Provide the (X, Y) coordinate of the cell's center where the given text is located.  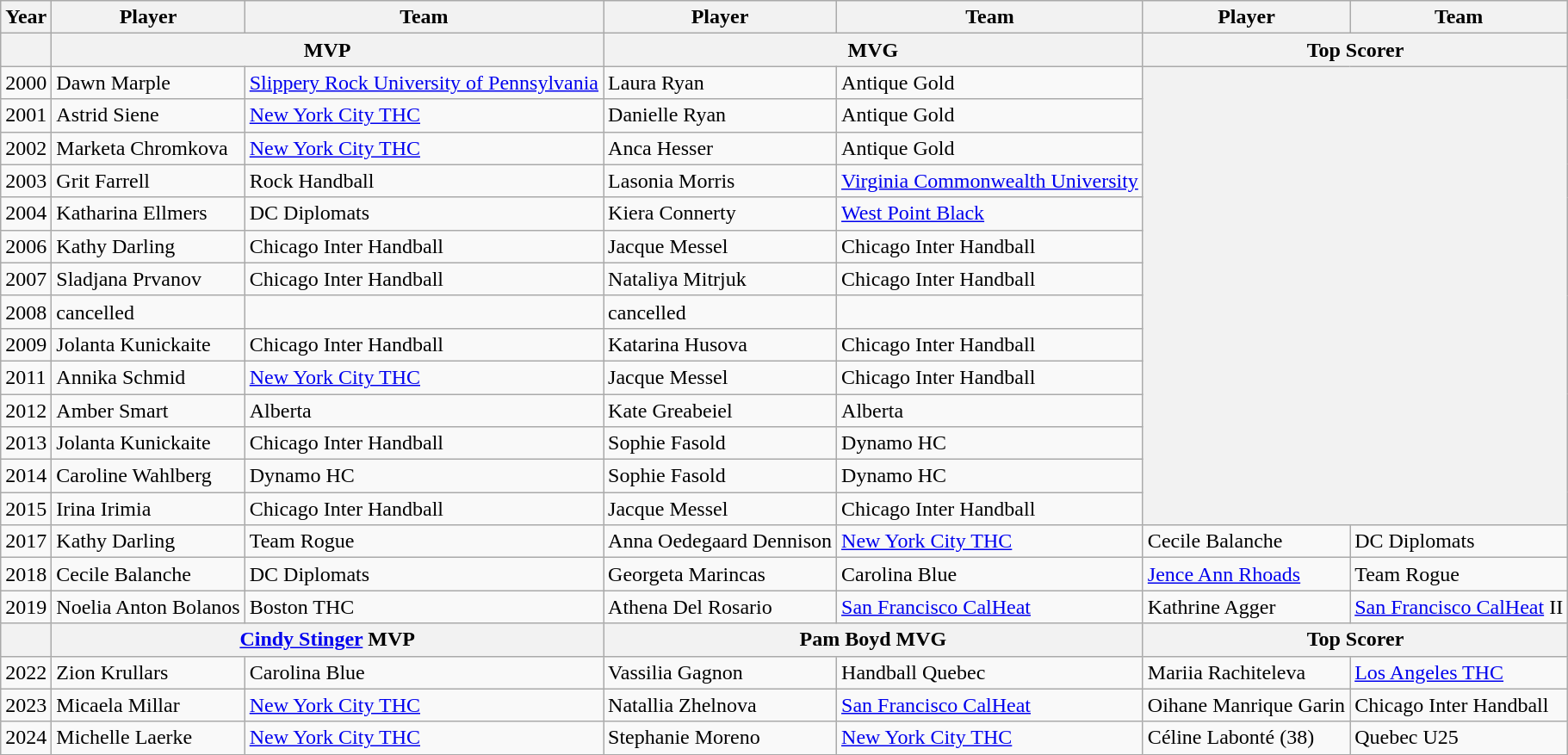
Georgeta Marincas (720, 574)
2007 (26, 279)
Céline Labonté (38) (1246, 738)
Boston THC (424, 607)
Cindy Stinger MVP (327, 640)
Pam Boyd MVG (873, 640)
2011 (26, 377)
Athena Del Rosario (720, 607)
Lasonia Morris (720, 181)
Danielle Ryan (720, 115)
Katharina Ellmers (148, 214)
2015 (26, 509)
2002 (26, 148)
Natallia Zhelnova (720, 705)
Amber Smart (148, 411)
2009 (26, 344)
Jence Ann Rhoads (1246, 574)
2024 (26, 738)
2013 (26, 443)
Sladjana Prvanov (148, 279)
2018 (26, 574)
2006 (26, 246)
2022 (26, 672)
West Point Black (990, 214)
Virginia Commonwealth University (990, 181)
Zion Krullars (148, 672)
Kathrine Agger (1246, 607)
2001 (26, 115)
2014 (26, 476)
Dawn Marple (148, 83)
San Francisco CalHeat II (1459, 607)
2000 (26, 83)
Vassilia Gagnon (720, 672)
2003 (26, 181)
Michelle Laerke (148, 738)
Noelia Anton Bolanos (148, 607)
Quebec U25 (1459, 738)
Nataliya Mitrjuk (720, 279)
Marketa Chromkova (148, 148)
Anca Hesser (720, 148)
Katarina Husova (720, 344)
Slippery Rock University of Pennsylvania (424, 83)
Kate Greabeiel (720, 411)
Irina Irimia (148, 509)
Kiera Connerty (720, 214)
Mariia Rachiteleva (1246, 672)
2004 (26, 214)
MVP (327, 50)
2012 (26, 411)
Anna Oedegaard Dennison (720, 541)
2019 (26, 607)
Los Angeles THC (1459, 672)
Oihane Manrique Garin (1246, 705)
Stephanie Moreno (720, 738)
Laura Ryan (720, 83)
Astrid Siene (148, 115)
Year (26, 17)
2023 (26, 705)
2017 (26, 541)
Caroline Wahlberg (148, 476)
Micaela Millar (148, 705)
Rock Handball (424, 181)
Handball Quebec (990, 672)
2008 (26, 312)
MVG (873, 50)
Grit Farrell (148, 181)
Annika Schmid (148, 377)
